Detect which cell encompasses the target text, then output its [x, y] center coordinate. 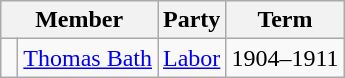
Party [192, 20]
Term [285, 20]
1904–1911 [285, 58]
Member [80, 20]
Thomas Bath [88, 58]
Labor [192, 58]
